From the cell containing the given text, extract its center point as [X, Y] coordinate. 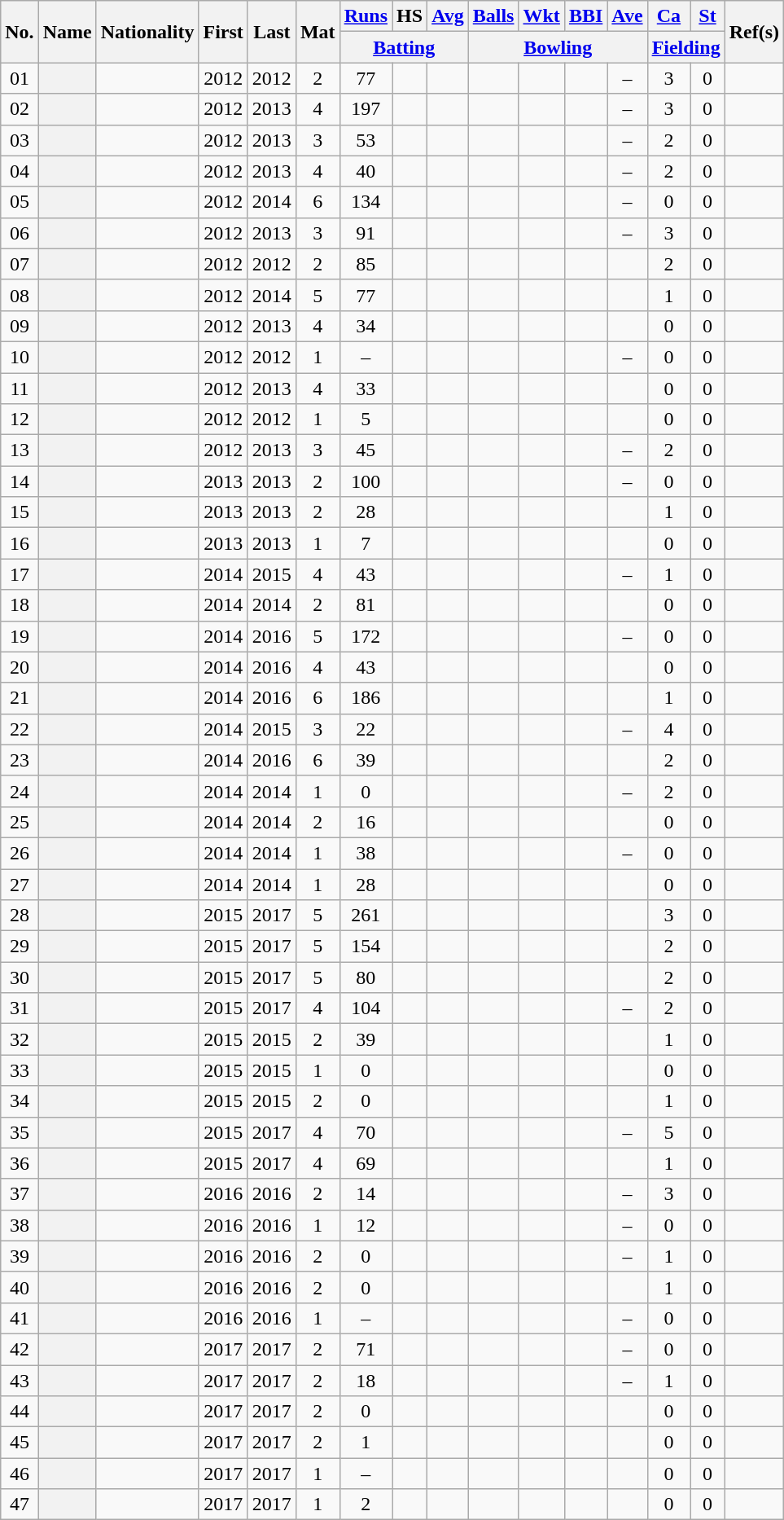
35 [20, 1132]
No. [20, 32]
71 [366, 1349]
31 [20, 1008]
15 [20, 512]
41 [20, 1318]
10 [20, 357]
08 [20, 295]
Wkt [541, 16]
46 [20, 1474]
Ave [627, 16]
07 [20, 264]
81 [366, 605]
17 [20, 574]
11 [20, 389]
24 [20, 791]
80 [366, 977]
36 [20, 1163]
42 [20, 1349]
04 [20, 171]
53 [366, 140]
172 [366, 636]
197 [366, 109]
21 [20, 698]
13 [20, 450]
06 [20, 233]
05 [20, 202]
85 [366, 264]
154 [366, 947]
09 [20, 326]
03 [20, 140]
32 [20, 1039]
First [223, 32]
26 [20, 853]
70 [366, 1132]
91 [366, 233]
186 [366, 698]
Fielding [685, 47]
30 [20, 977]
104 [366, 1008]
Nationality [147, 32]
69 [366, 1163]
7 [366, 543]
19 [20, 636]
Avg [448, 16]
Ref(s) [754, 32]
261 [366, 916]
Balls [493, 16]
47 [20, 1505]
25 [20, 822]
20 [20, 667]
100 [366, 481]
HS [410, 16]
BBI [585, 16]
Ca [669, 16]
29 [20, 947]
Mat [318, 32]
Runs [366, 16]
44 [20, 1412]
23 [20, 760]
Bowling [558, 47]
27 [20, 884]
Name [67, 32]
02 [20, 109]
37 [20, 1194]
134 [366, 202]
Batting [404, 47]
Last [272, 32]
01 [20, 78]
St [707, 16]
